Identify which cell holds the provided text, then report its [x, y] central coordinate. 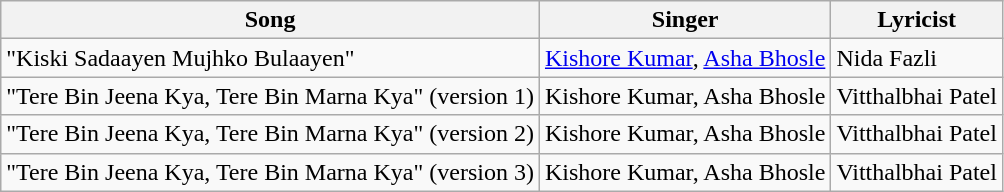
Singer [684, 20]
"Kiski Sadaayen Mujhko Bulaayen" [270, 58]
"Tere Bin Jeena Kya, Tere Bin Marna Kya" (version 2) [270, 134]
"Tere Bin Jeena Kya, Tere Bin Marna Kya" (version 3) [270, 172]
Song [270, 20]
Nida Fazli [917, 58]
"Tere Bin Jeena Kya, Tere Bin Marna Kya" (version 1) [270, 96]
Lyricist [917, 20]
